Return [x, y] of the center of cell containing provided text 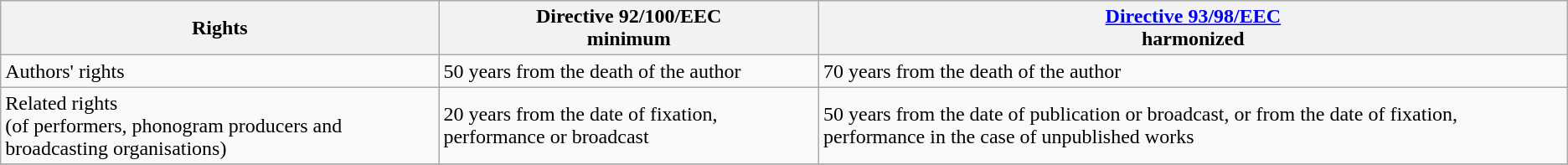
70 years from the death of the author [1193, 71]
Directive 93/98/EECharmonized [1193, 28]
Authors' rights [219, 71]
Rights [219, 28]
Related rights(of performers, phonogram producers and broadcasting organisations) [219, 126]
20 years from the date of fixation, performance or broadcast [629, 126]
50 years from the death of the author [629, 71]
Directive 92/100/EECminimum [629, 28]
50 years from the date of publication or broadcast, or from the date of fixation, performance in the case of unpublished works [1193, 126]
